Return the (X, Y) coordinate for the center point of the cell that contains the specified text.  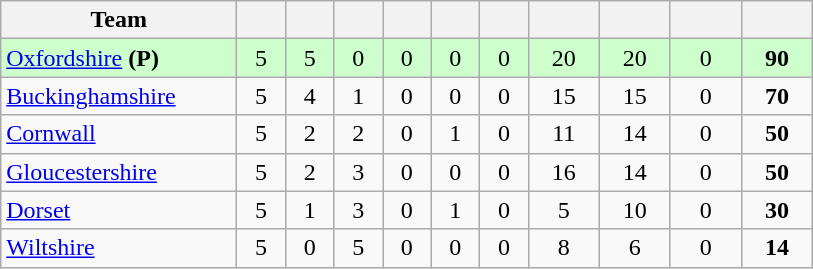
Dorset (119, 210)
Oxfordshire (P) (119, 58)
Buckinghamshire (119, 96)
16 (564, 172)
30 (776, 210)
90 (776, 58)
4 (310, 96)
Team (119, 20)
Cornwall (119, 134)
8 (564, 248)
11 (564, 134)
6 (634, 248)
10 (634, 210)
Wiltshire (119, 248)
70 (776, 96)
Gloucestershire (119, 172)
